Output the [X, Y] coordinate of the center of the cell containing the given text.  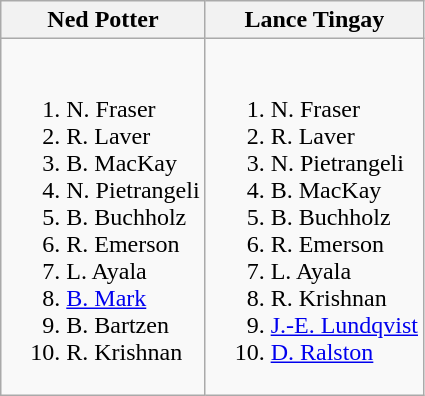
Ned Potter [103, 20]
N. Fraser R. Laver B. MacKay N. Pietrangeli B. Buchholz R. Emerson L. Ayala B. Mark B. Bartzen R. Krishnan [103, 217]
Lance Tingay [314, 20]
N. Fraser R. Laver N. Pietrangeli B. MacKay B. Buchholz R. Emerson L. Ayala R. Krishnan J.-E. Lundqvist D. Ralston [314, 217]
